Find where the given text appears and provide that cell's center as (x, y) coordinate. 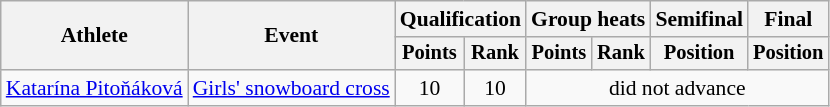
Event (292, 36)
Katarína Pitoňáková (94, 88)
Qualification (460, 19)
Final (788, 19)
Group heats (588, 19)
Girls' snowboard cross (292, 88)
did not advance (677, 88)
Semifinal (699, 19)
Athlete (94, 36)
